Extract the (X, Y) coordinate from the center of the cell holding the provided text.  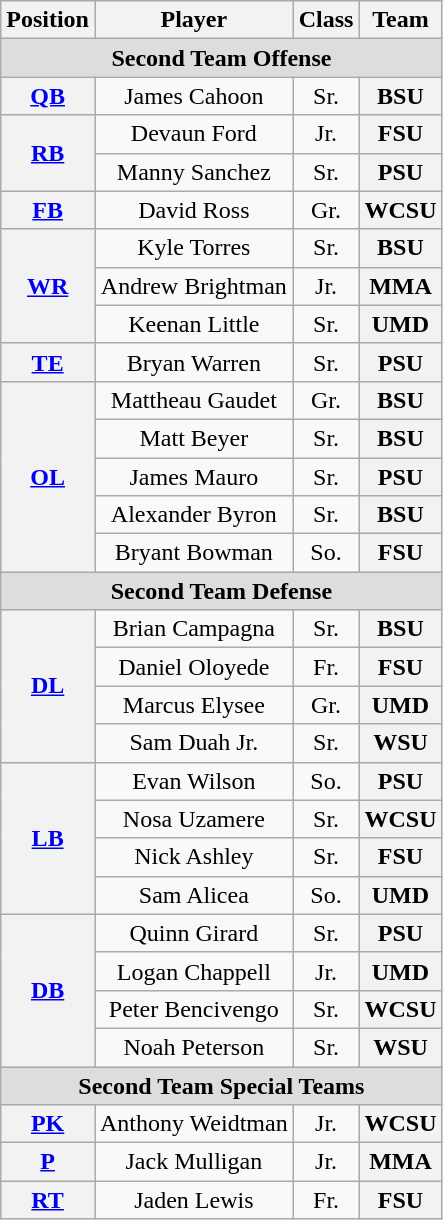
Jack Mulligan (194, 1162)
OL (48, 476)
James Cahoon (194, 96)
Second Team Special Teams (222, 1085)
Team (400, 20)
RT (48, 1200)
Nosa Uzamere (194, 819)
Bryan Warren (194, 362)
Marcus Elysee (194, 705)
QB (48, 96)
Matt Beyer (194, 438)
P (48, 1162)
Mattheau Gaudet (194, 400)
Manny Sanchez (194, 172)
Alexander Byron (194, 515)
Brian Campagna (194, 629)
Sam Alicea (194, 895)
James Mauro (194, 477)
TE (48, 362)
PK (48, 1124)
Andrew Brightman (194, 286)
David Ross (194, 210)
Anthony Weidtman (194, 1124)
DB (48, 990)
Bryant Bowman (194, 553)
Peter Bencivengo (194, 1009)
Logan Chappell (194, 971)
Quinn Girard (194, 933)
Devaun Ford (194, 134)
Player (194, 20)
Noah Peterson (194, 1047)
Sam Duah Jr. (194, 743)
Keenan Little (194, 324)
Kyle Torres (194, 248)
Second Team Defense (222, 591)
Daniel Oloyede (194, 667)
WR (48, 286)
Jaden Lewis (194, 1200)
Second Team Offense (222, 58)
FB (48, 210)
RB (48, 153)
LB (48, 838)
Nick Ashley (194, 857)
Class (326, 20)
Evan Wilson (194, 781)
Position (48, 20)
DL (48, 686)
